Scan for the cell matching the given text and deliver its [x, y] coordinate at center. 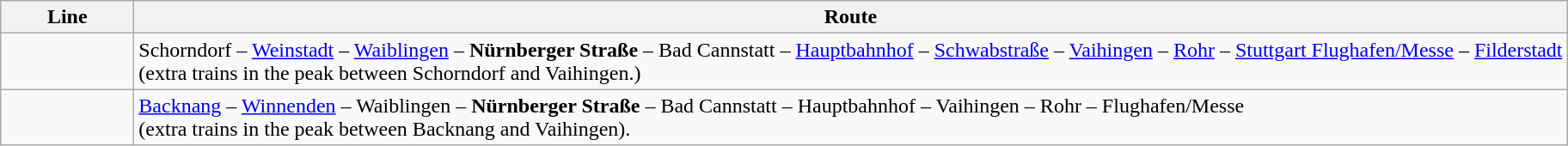
Route [851, 17]
Line [67, 17]
